Scan for the cell matching the given text and deliver its [x, y] coordinate at center. 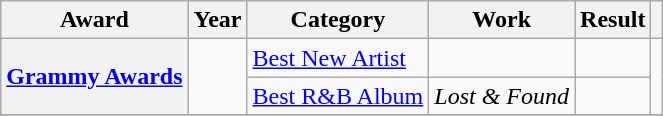
Work [502, 20]
Lost & Found [502, 96]
Best R&B Album [338, 96]
Award [94, 20]
Grammy Awards [94, 77]
Year [218, 20]
Category [338, 20]
Best New Artist [338, 58]
Result [613, 20]
